Provide the [x, y] coordinate of the cell's center where the given text is located.  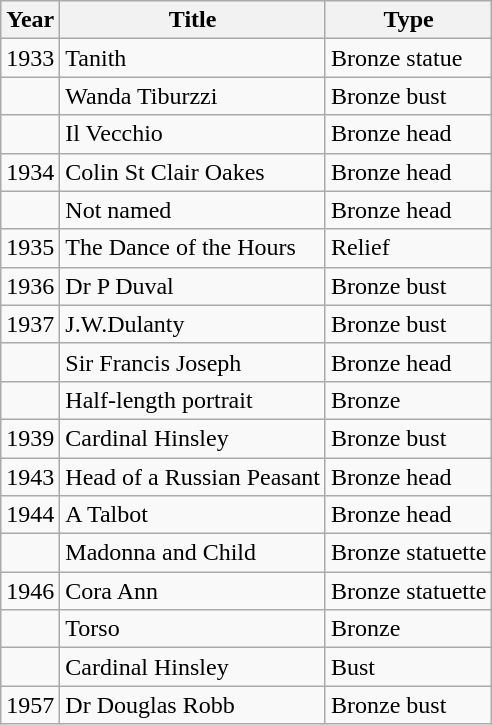
1943 [30, 477]
Bronze statue [408, 58]
Bust [408, 667]
Cora Ann [193, 591]
1937 [30, 324]
1946 [30, 591]
Relief [408, 248]
Type [408, 20]
Il Vecchio [193, 134]
1936 [30, 286]
A Talbot [193, 515]
Half-length portrait [193, 400]
1939 [30, 438]
Wanda Tiburzzi [193, 96]
J.W.Dulanty [193, 324]
1957 [30, 705]
Torso [193, 629]
Sir Francis Joseph [193, 362]
1934 [30, 172]
Tanith [193, 58]
Dr Douglas Robb [193, 705]
The Dance of the Hours [193, 248]
1935 [30, 248]
Not named [193, 210]
Title [193, 20]
Year [30, 20]
Madonna and Child [193, 553]
1944 [30, 515]
Head of a Russian Peasant [193, 477]
Colin St Clair Oakes [193, 172]
Dr P Duval [193, 286]
1933 [30, 58]
